Scan for the cell matching the given text and deliver its [X, Y] coordinate at center. 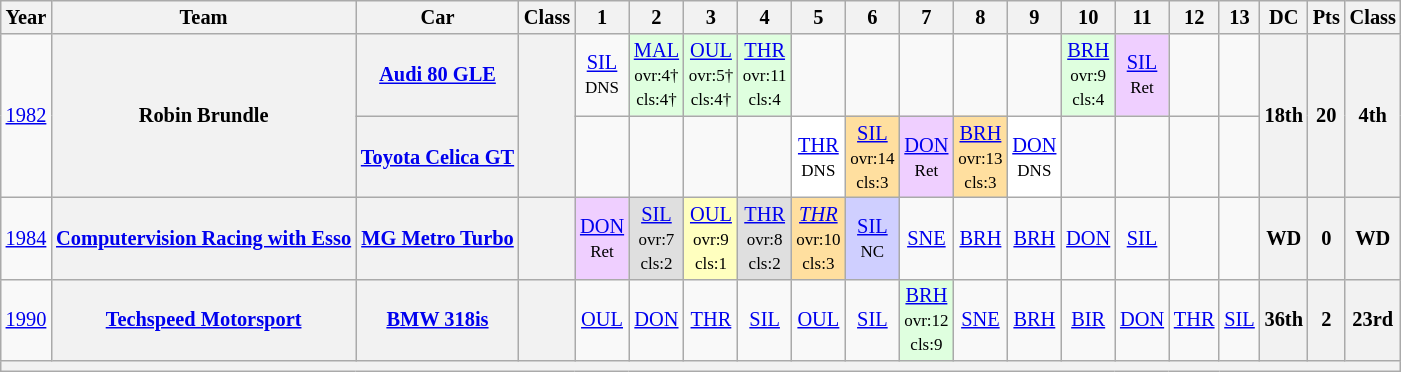
Team [204, 17]
OULovr:5†cls:4† [711, 75]
4 [764, 17]
MG Metro Turbo [438, 238]
THRovr:8cls:2 [764, 238]
Techspeed Motorsport [204, 320]
11 [1142, 17]
9 [1034, 17]
Year [26, 17]
5 [818, 17]
1990 [26, 320]
20 [1326, 116]
Audi 80 GLE [438, 75]
THRovr:11cls:4 [764, 75]
4th [1373, 116]
THRovr:10cls:3 [818, 238]
BIR [1088, 320]
SILNC [872, 238]
THRDNS [818, 157]
DC [1284, 17]
Pts [1326, 17]
DONDNS [1034, 157]
BRHovr:13cls:3 [980, 157]
0 [1326, 238]
8 [980, 17]
23rd [1373, 320]
10 [1088, 17]
Robin Brundle [204, 116]
1 [602, 17]
Computervision Racing with Esso [204, 238]
18th [1284, 116]
36th [1284, 320]
BRHovr:12cls:9 [926, 320]
SILovr:7cls:2 [656, 238]
OULovr:9cls:1 [711, 238]
12 [1194, 17]
Toyota Celica GT [438, 157]
BMW 318is [438, 320]
SILovr:14cls:3 [872, 157]
1982 [26, 116]
SILDNS [602, 75]
1984 [26, 238]
SILRet [1142, 75]
6 [872, 17]
3 [711, 17]
7 [926, 17]
MALovr:4†cls:4† [656, 75]
13 [1239, 17]
BRHovr:9cls:4 [1088, 75]
Car [438, 17]
